Find where the given text appears and provide that cell's center as [x, y] coordinate. 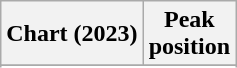
Peakposition [189, 34]
Chart (2023) [72, 34]
